Return (X, Y) of the center of cell containing provided text 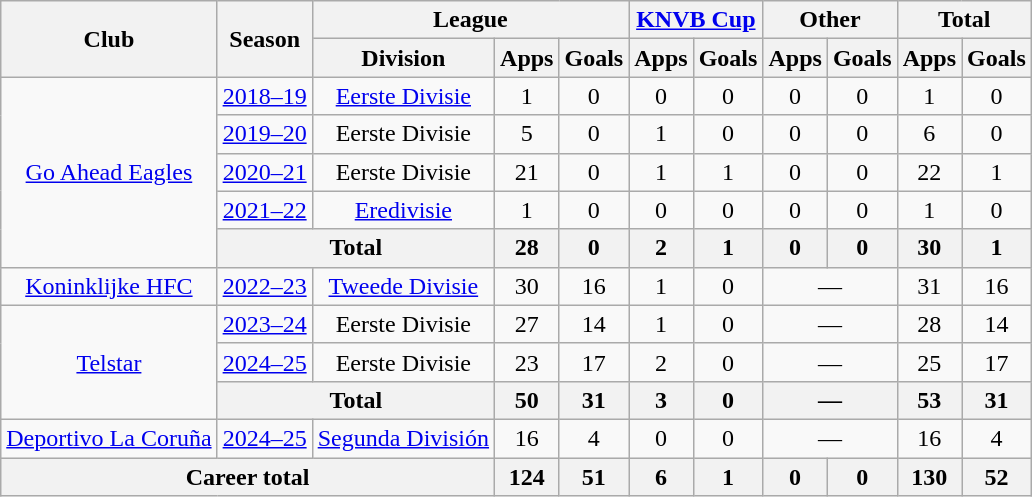
Season (264, 39)
2021–22 (264, 210)
Go Ahead Eagles (109, 172)
Career total (248, 477)
2018–19 (264, 96)
27 (527, 324)
Eredivisie (403, 210)
Koninklijke HFC (109, 286)
52 (997, 477)
2022–23 (264, 286)
2020–21 (264, 172)
23 (527, 362)
3 (661, 400)
50 (527, 400)
22 (929, 172)
21 (527, 172)
53 (929, 400)
5 (527, 134)
Club (109, 39)
2023–24 (264, 324)
51 (594, 477)
Division (403, 58)
Tweede Divisie (403, 286)
Segunda División (403, 438)
130 (929, 477)
Other (830, 20)
124 (527, 477)
2019–20 (264, 134)
Telstar (109, 362)
League (470, 20)
KNVB Cup (696, 20)
Deportivo La Coruña (109, 438)
25 (929, 362)
